Pinpoint the cell where the given text exists, returning its (X, Y) midpoint coordinate. 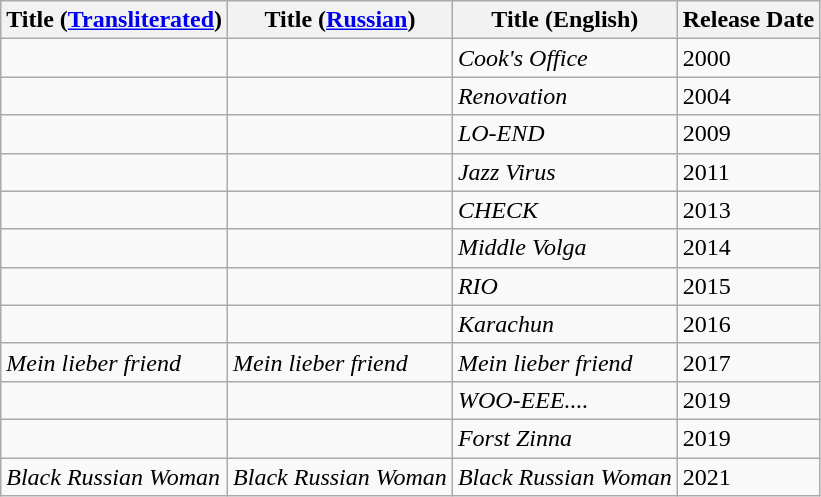
Jazz Virus (564, 172)
Cook's Office (564, 58)
LO-END (564, 134)
2021 (748, 477)
Renovation (564, 96)
Title (English) (564, 20)
2000 (748, 58)
WOO-EEE.... (564, 400)
2013 (748, 210)
2014 (748, 248)
2017 (748, 362)
Release Date (748, 20)
2009 (748, 134)
2016 (748, 324)
Karachun (564, 324)
Forst Zinna (564, 438)
Title (Russian) (340, 20)
2004 (748, 96)
RIO (564, 286)
2011 (748, 172)
Title (Transliterated) (114, 20)
2015 (748, 286)
CHECK (564, 210)
Middle Volga (564, 248)
